Extract the [X, Y] coordinate from the center of the cell holding the provided text.  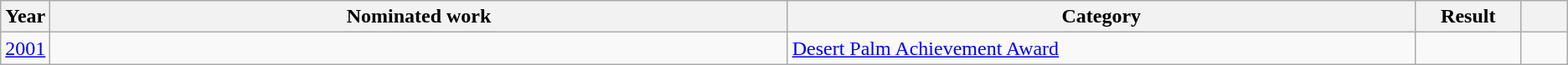
Desert Palm Achievement Award [1101, 48]
2001 [25, 48]
Nominated work [419, 17]
Year [25, 17]
Result [1467, 17]
Category [1101, 17]
